Output the (x, y) coordinate of the center of the cell containing the given text.  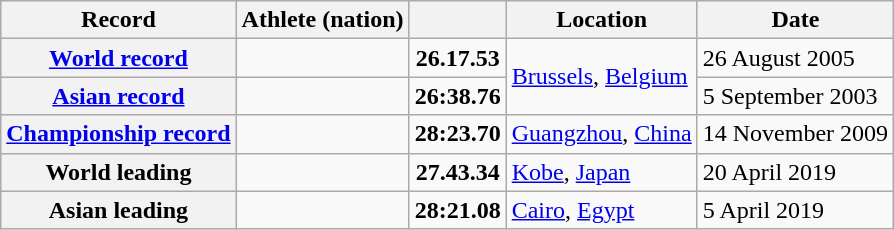
Kobe, Japan (602, 172)
Date (795, 20)
Record (118, 20)
27.43.34 (458, 172)
14 November 2009 (795, 134)
20 April 2019 (795, 172)
Athlete (nation) (322, 20)
Brussels, Belgium (602, 77)
26.17.53 (458, 58)
Asian record (118, 96)
5 September 2003 (795, 96)
World leading (118, 172)
Championship record (118, 134)
Location (602, 20)
Cairo, Egypt (602, 210)
28:21.08 (458, 210)
Guangzhou, China (602, 134)
World record (118, 58)
5 April 2019 (795, 210)
26:38.76 (458, 96)
26 August 2005 (795, 58)
28:23.70 (458, 134)
Asian leading (118, 210)
